Provide the [X, Y] coordinate of the cell's center where the given text is located.  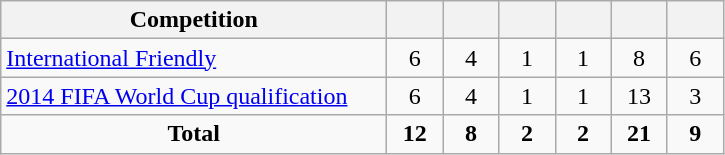
Competition [194, 20]
13 [639, 96]
Total [194, 134]
9 [695, 134]
International Friendly [194, 58]
2014 FIFA World Cup qualification [194, 96]
12 [415, 134]
3 [695, 96]
21 [639, 134]
